Return the [X, Y] coordinate for the center point of the cell that contains the specified text.  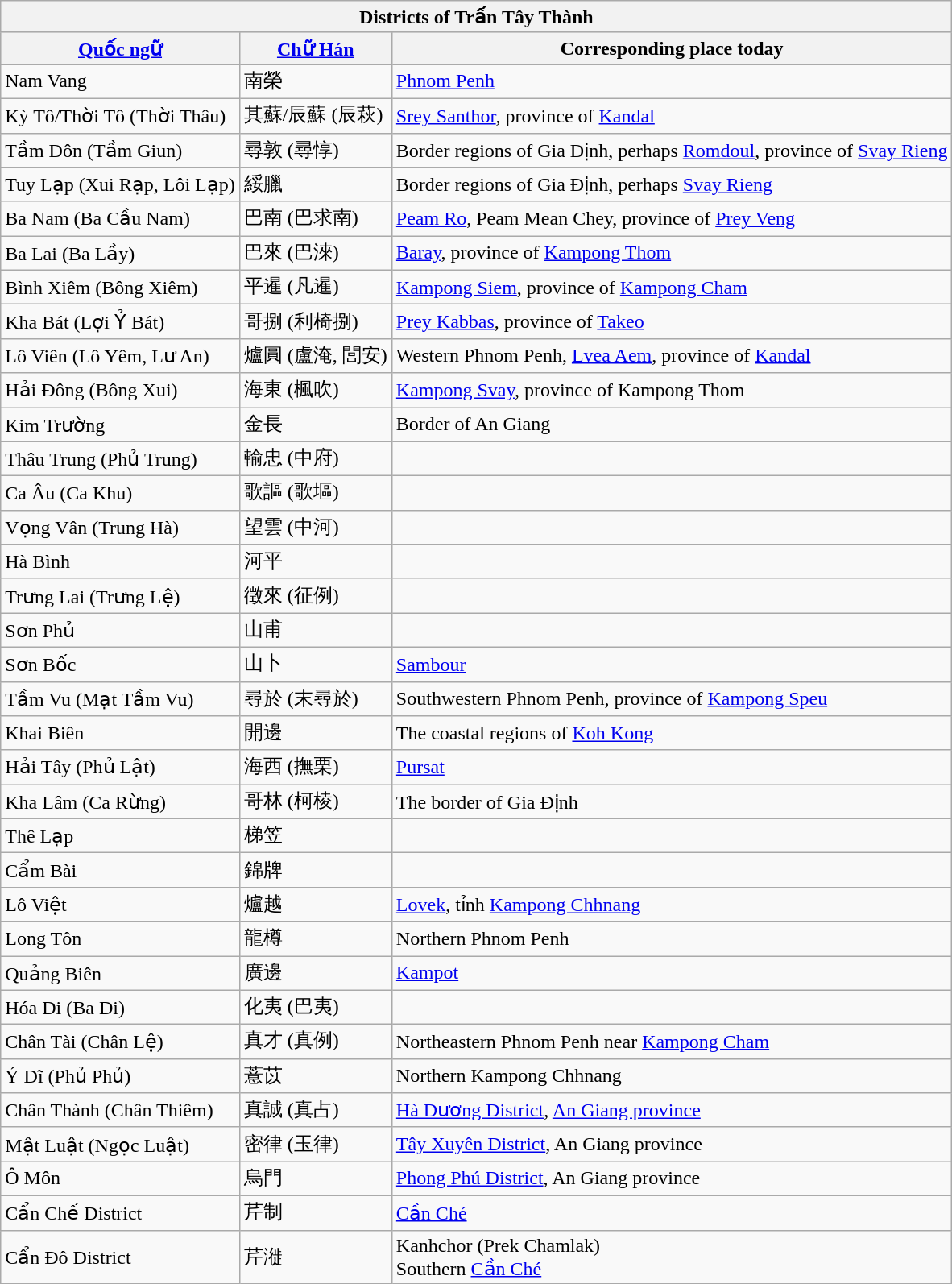
Hà Dương District, An Giang province [672, 1110]
廣邊 [316, 973]
巴南 (巴求南) [316, 219]
Corresponding place today [672, 48]
Hải Đông (Bông Xui) [121, 390]
Phong Phú District, An Giang province [672, 1179]
爐越 [316, 904]
Lô Việt [121, 904]
Kampong Siem, province of Kampong Cham [672, 287]
Vọng Vân (Trung Hà) [121, 527]
Cẩm Bài [121, 870]
Tây Xuyên District, An Giang province [672, 1144]
Ý Dĩ (Phủ Phủ) [121, 1076]
哥林 (柯棱) [316, 802]
Long Tôn [121, 939]
Border regions of Gia Định, perhaps Svay Rieng [672, 185]
Northeastern Phnom Penh near Kampong Cham [672, 1042]
Lovek, tỉnh Kampong Chhnang [672, 904]
Hà Bình [121, 562]
Sơn Phủ [121, 630]
梯笠 [316, 836]
尋敦 (尋惇) [316, 150]
Northern Kampong Chhnang [672, 1076]
烏門 [316, 1179]
Districts of Trấn Tây Thành [477, 17]
Kha Lâm (Ca Rừng) [121, 802]
哥捌 (利椅捌) [316, 322]
The coastal regions of Koh Kong [672, 733]
Cẩn Đô District [121, 1257]
Chữ Hán [316, 48]
Chân Thành (Chân Thiêm) [121, 1110]
Cẩn Chế District [121, 1213]
海東 (楓吹) [316, 390]
Peam Ro, Peam Mean Chey, province of Prey Veng [672, 219]
龍樽 [316, 939]
Kampong Svay, province of Kampong Thom [672, 390]
Thâu Trung (Phủ Trung) [121, 459]
芹制 [316, 1213]
Khai Biên [121, 733]
Ô Môn [121, 1179]
輸忠 (中府) [316, 459]
歌謳 (歌塸) [316, 493]
Hóa Di (Ba Di) [121, 1007]
Kim Trường [121, 425]
Nam Vang [121, 82]
Sambour [672, 664]
Tầm Vu (Mạt Tầm Vu) [121, 699]
徵來 (征例) [316, 596]
Quảng Biên [121, 973]
Kanhchor (Prek Chamlak) Southern Cần Ché [672, 1257]
山甫 [316, 630]
Baray, province of Kampong Thom [672, 253]
Border regions of Gia Định, perhaps Romdoul, province of Svay Rieng [672, 150]
Kampot [672, 973]
Chân Tài (Chân Lệ) [121, 1042]
尋於 (末尋於) [316, 699]
芹漇 [316, 1257]
其蘇/辰蘇 (辰萩) [316, 116]
Srey Santhor, province of Kandal [672, 116]
Lô Viên (Lô Yêm, Lư An) [121, 356]
Ca Âu (Ca Khu) [121, 493]
河平 [316, 562]
望雲 (中河) [316, 527]
Bình Xiêm (Bông Xiêm) [121, 287]
Kỳ Tô/Thời Tô (Thời Thâu) [121, 116]
Phnom Penh [672, 82]
Trưng Lai (Trưng Lệ) [121, 596]
開邊 [316, 733]
Cần Ché [672, 1213]
密律 (玉律) [316, 1144]
真才 (真例) [316, 1042]
平暹 (凡暹) [316, 287]
海西 (撫栗) [316, 767]
Ba Nam (Ba Cầu Nam) [121, 219]
巴來 (巴淶) [316, 253]
山卜 [316, 664]
薏苡 [316, 1076]
Border of An Giang [672, 425]
Prey Kabbas, province of Takeo [672, 322]
爐圓 (盧淹, 閭安) [316, 356]
Hải Tây (Phủ Lật) [121, 767]
Tầm Đôn (Tầm Giun) [121, 150]
化夷 (巴夷) [316, 1007]
Ba Lai (Ba Lầy) [121, 253]
Thê Lạp [121, 836]
Pursat [672, 767]
金長 [316, 425]
Quốc ngữ [121, 48]
Southwestern Phnom Penh, province of Kampong Speu [672, 699]
Sơn Bốc [121, 664]
Western Phnom Penh, Lvea Aem, province of Kandal [672, 356]
南榮 [316, 82]
Northern Phnom Penh [672, 939]
Mật Luật (Ngọc Luật) [121, 1144]
Kha Bát (Lợi Ỷ Bát) [121, 322]
錦牌 [316, 870]
Tuy Lạp (Xui Rạp, Lôi Lạp) [121, 185]
綏臘 [316, 185]
The border of Gia Định [672, 802]
真誠 (真占) [316, 1110]
